Return [X, Y] of the center of cell containing provided text 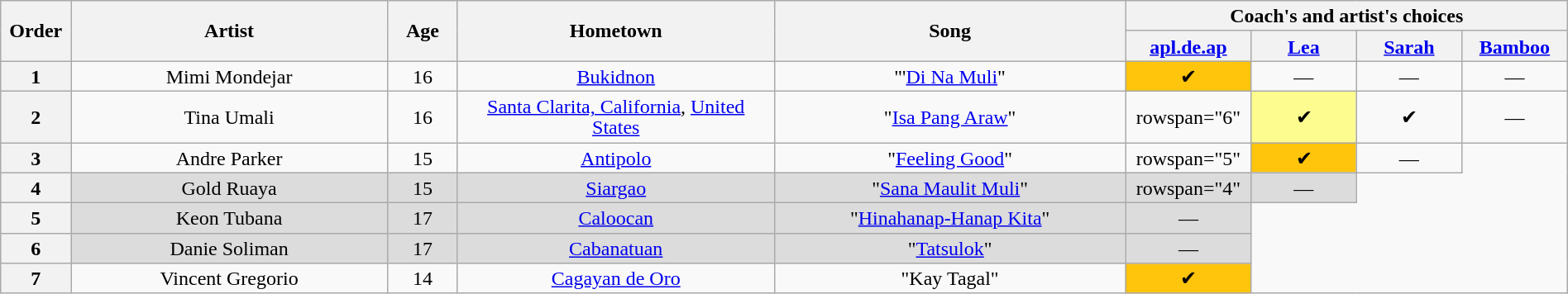
Antipolo [615, 157]
Siargao [615, 188]
Hometown [615, 31]
"Hinahanap-Hanap Kita" [949, 218]
Lea [1304, 46]
Bukidnon [615, 76]
Song [949, 31]
6 [36, 248]
1 [36, 76]
Santa Clarita, California, United States [615, 116]
Mimi Mondejar [230, 76]
Cabanatuan [615, 248]
"Sana Maulit Muli" [949, 188]
"Tatsulok" [949, 248]
"Isa Pang Araw" [949, 116]
Keon Tubana [230, 218]
Coach's and artist's choices [1346, 17]
Tina Umali [230, 116]
Cagayan de Oro [615, 279]
Artist [230, 31]
7 [36, 279]
2 [36, 116]
rowspan="6" [1188, 116]
Order [36, 31]
rowspan="4" [1188, 188]
Danie Soliman [230, 248]
"Kay Tagal" [949, 279]
Bamboo [1515, 46]
Andre Parker [230, 157]
4 [36, 188]
14 [422, 279]
Vincent Gregorio [230, 279]
"'Di Na Muli" [949, 76]
rowspan="5" [1188, 157]
Caloocan [615, 218]
Sarah [1409, 46]
Gold Ruaya [230, 188]
"Feeling Good" [949, 157]
5 [36, 218]
3 [36, 157]
Age [422, 31]
apl.de.ap [1188, 46]
